Extract the [X, Y] coordinate from the center of the cell holding the provided text.  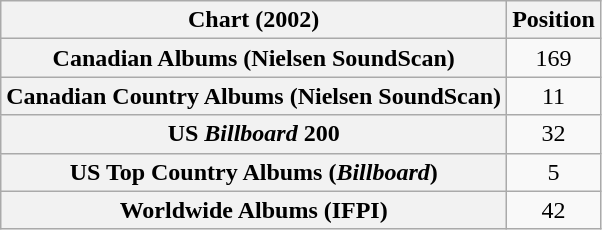
Position [554, 20]
5 [554, 172]
US Billboard 200 [254, 134]
Worldwide Albums (IFPI) [254, 210]
42 [554, 210]
11 [554, 96]
Canadian Albums (Nielsen SoundScan) [254, 58]
32 [554, 134]
Canadian Country Albums (Nielsen SoundScan) [254, 96]
US Top Country Albums (Billboard) [254, 172]
Chart (2002) [254, 20]
169 [554, 58]
